Identify which cell holds the provided text, then report its (X, Y) central coordinate. 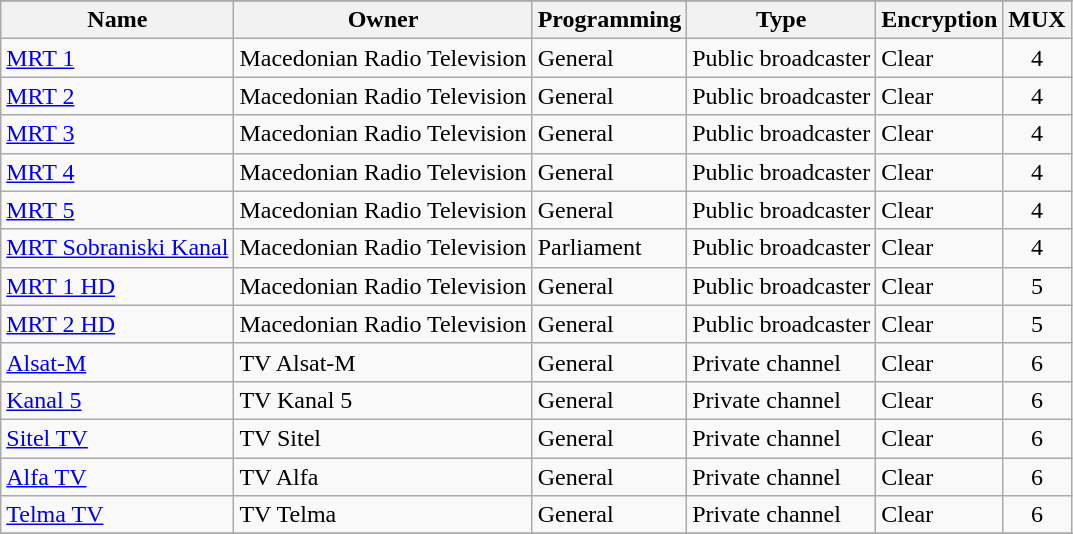
TV Alsat-M (383, 362)
MRT 1 HD (118, 286)
Type (782, 20)
TV Telma (383, 515)
Sitel TV (118, 438)
Alfa TV (118, 477)
MRT 2 HD (118, 324)
MUX (1037, 20)
Parliament (610, 248)
MRT Sobraniski Kanal (118, 248)
Alsat-M (118, 362)
Telma TV (118, 515)
MRT 4 (118, 172)
MRT 1 (118, 58)
Owner (383, 20)
Name (118, 20)
MRT 2 (118, 96)
Programming (610, 20)
MRT 5 (118, 210)
Kanal 5 (118, 400)
TV Sitel (383, 438)
TV Alfa (383, 477)
MRT 3 (118, 134)
Encryption (940, 20)
TV Kanal 5 (383, 400)
